Determine the [x, y] coordinate at the center of the cell enclosing the given text.  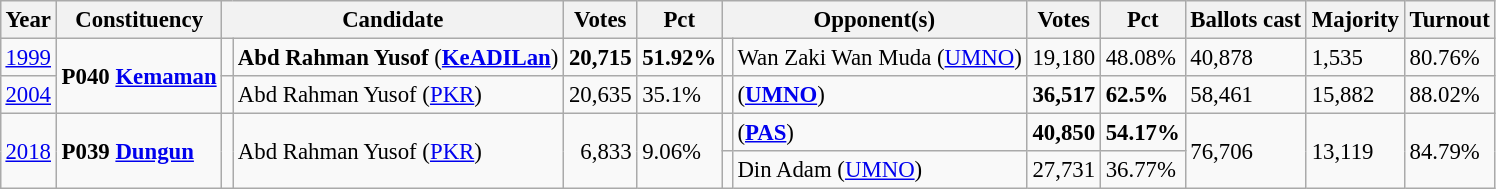
Turnout [1450, 20]
51.92% [680, 57]
(UMNO) [880, 95]
20,715 [600, 57]
Wan Zaki Wan Muda (UMNO) [880, 57]
62.5% [1142, 95]
(PAS) [880, 133]
Year [28, 20]
Majority [1355, 20]
15,882 [1355, 95]
36,517 [1064, 95]
88.02% [1450, 95]
2004 [28, 95]
76,706 [1246, 152]
84.79% [1450, 152]
P040 Kemaman [139, 76]
Din Adam (UMNO) [880, 170]
2018 [28, 152]
36.77% [1142, 170]
54.17% [1142, 133]
40,878 [1246, 57]
Ballots cast [1246, 20]
Abd Rahman Yusof (KeADILan) [398, 57]
48.08% [1142, 57]
27,731 [1064, 170]
Opponent(s) [875, 20]
Constituency [139, 20]
19,180 [1064, 57]
1,535 [1355, 57]
20,635 [600, 95]
P039 Dungun [139, 152]
1999 [28, 57]
80.76% [1450, 57]
Candidate [393, 20]
13,119 [1355, 152]
9.06% [680, 152]
58,461 [1246, 95]
6,833 [600, 152]
35.1% [680, 95]
40,850 [1064, 133]
